Provide the (x, y) coordinate of the cell's center where the given text is located.  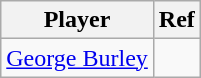
Ref (176, 20)
George Burley (78, 58)
Player (78, 20)
